Determine the (x, y) coordinate at the center of the cell enclosing the given text.  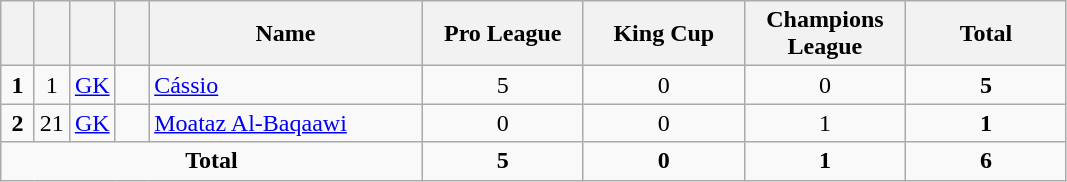
Name (286, 34)
Pro League (502, 34)
6 (986, 161)
Champions League (824, 34)
King Cup (664, 34)
Cássio (286, 85)
21 (52, 123)
Moataz Al-Baqaawi (286, 123)
2 (18, 123)
